Find where the given text appears and provide that cell's center as [x, y] coordinate. 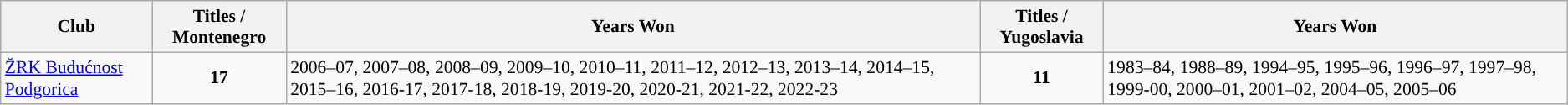
17 [219, 77]
Titles / Montenegro [219, 27]
1983–84, 1988–89, 1994–95, 1995–96, 1996–97, 1997–98, 1999-00, 2000–01, 2001–02, 2004–05, 2005–06 [1335, 77]
ŽRK Budućnost Podgorica [77, 77]
11 [1042, 77]
Titles / Yugoslavia [1042, 27]
Club [77, 27]
